Identify which cell holds the provided text, then report its (X, Y) central coordinate. 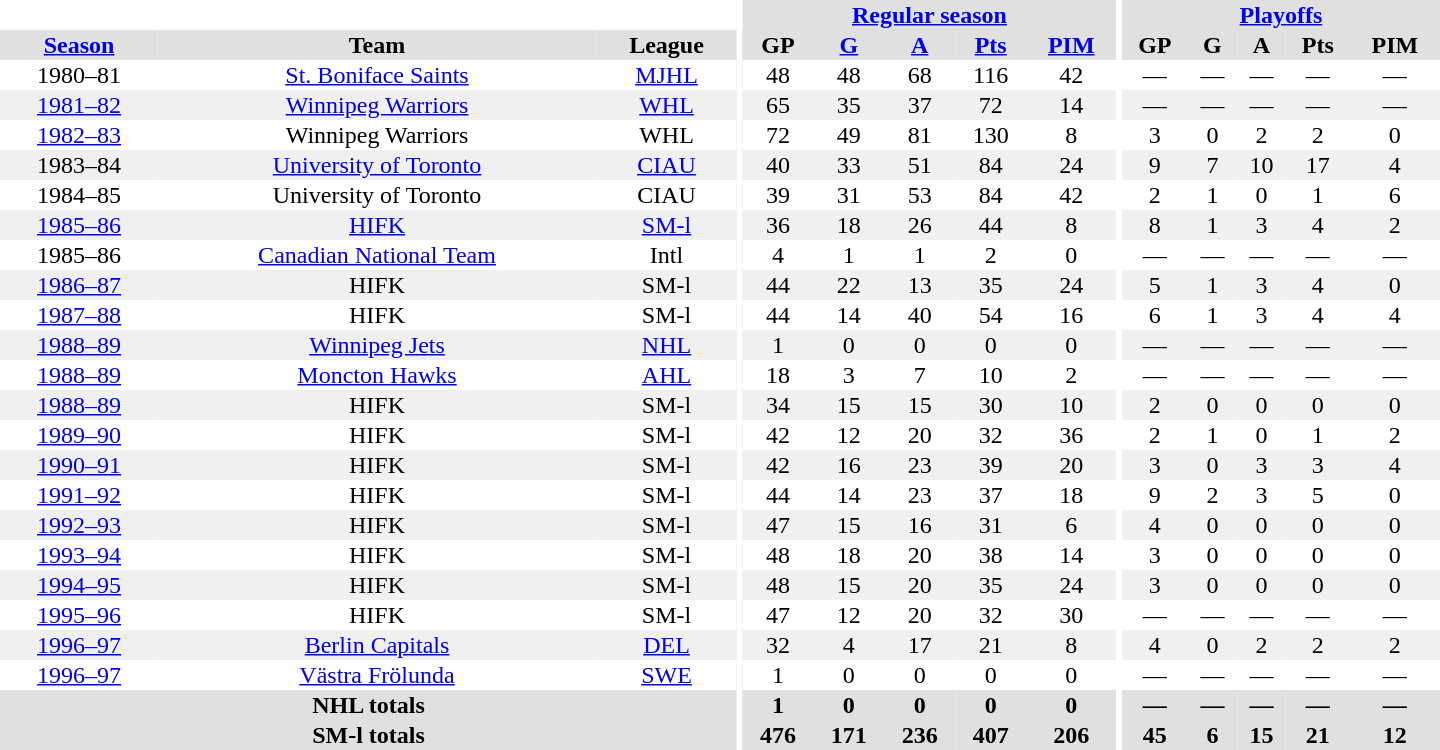
1989–90 (79, 435)
NHL (666, 345)
54 (990, 315)
St. Boniface Saints (377, 75)
236 (920, 735)
1995–96 (79, 615)
33 (848, 165)
1993–94 (79, 555)
Berlin Capitals (377, 645)
1991–92 (79, 495)
1984–85 (79, 195)
NHL totals (368, 705)
1992–93 (79, 525)
13 (920, 285)
34 (778, 405)
1990–91 (79, 465)
130 (990, 135)
1982–83 (79, 135)
AHL (666, 375)
51 (920, 165)
Team (377, 45)
68 (920, 75)
407 (990, 735)
476 (778, 735)
116 (990, 75)
1980–81 (79, 75)
Regular season (930, 15)
Season (79, 45)
22 (848, 285)
53 (920, 195)
Moncton Hawks (377, 375)
81 (920, 135)
SM-l totals (368, 735)
38 (990, 555)
49 (848, 135)
Intl (666, 255)
1987–88 (79, 315)
Västra Frölunda (377, 675)
DEL (666, 645)
MJHL (666, 75)
Canadian National Team (377, 255)
45 (1155, 735)
26 (920, 225)
206 (1071, 735)
1983–84 (79, 165)
Playoffs (1281, 15)
1981–82 (79, 105)
Winnipeg Jets (377, 345)
65 (778, 105)
SWE (666, 675)
League (666, 45)
171 (848, 735)
1986–87 (79, 285)
1994–95 (79, 585)
